Detect which cell encompasses the target text, then output its (x, y) center coordinate. 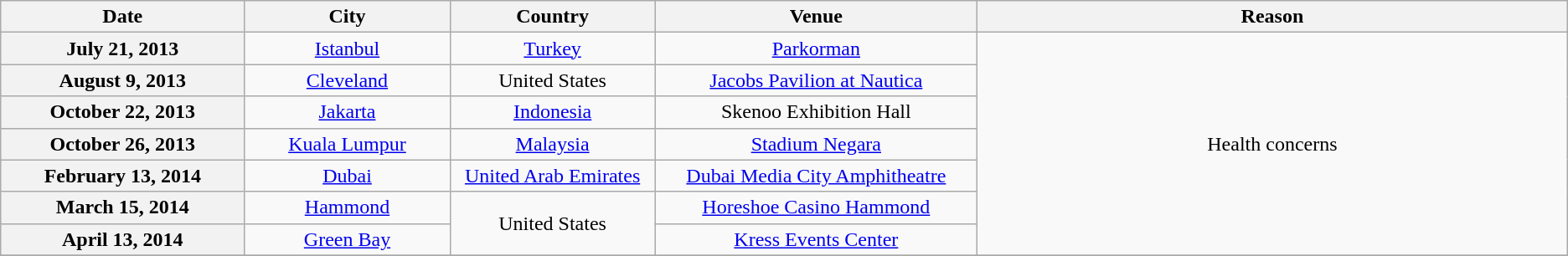
August 9, 2013 (122, 80)
February 13, 2014 (122, 176)
October 22, 2013 (122, 112)
Stadium Negara (816, 144)
Jakarta (347, 112)
Date (122, 17)
Parkorman (816, 49)
Kress Events Center (816, 239)
Skenoo Exhibition Hall (816, 112)
Hammond (347, 207)
Health concerns (1273, 144)
Kuala Lumpur (347, 144)
Indonesia (553, 112)
July 21, 2013 (122, 49)
Venue (816, 17)
Cleveland (347, 80)
Dubai (347, 176)
United Arab Emirates (553, 176)
Jacobs Pavilion at Nautica (816, 80)
Turkey (553, 49)
Istanbul (347, 49)
April 13, 2014 (122, 239)
Dubai Media City Amphitheatre (816, 176)
Horeshoe Casino Hammond (816, 207)
Country (553, 17)
Reason (1273, 17)
October 26, 2013 (122, 144)
March 15, 2014 (122, 207)
Green Bay (347, 239)
Malaysia (553, 144)
City (347, 17)
